Locate the cell with the specified text and output its (x, y) center coordinate. 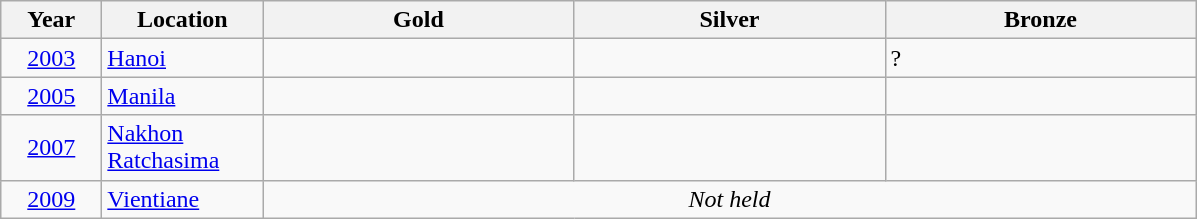
Vientiane (182, 199)
Gold (418, 20)
2009 (52, 199)
Not held (730, 199)
Manila (182, 96)
Nakhon Ratchasima (182, 148)
2005 (52, 96)
Bronze (1040, 20)
Location (182, 20)
Silver (730, 20)
2007 (52, 148)
? (1040, 58)
2003 (52, 58)
Hanoi (182, 58)
Year (52, 20)
